From the cell containing the given text, extract its center point as (x, y) coordinate. 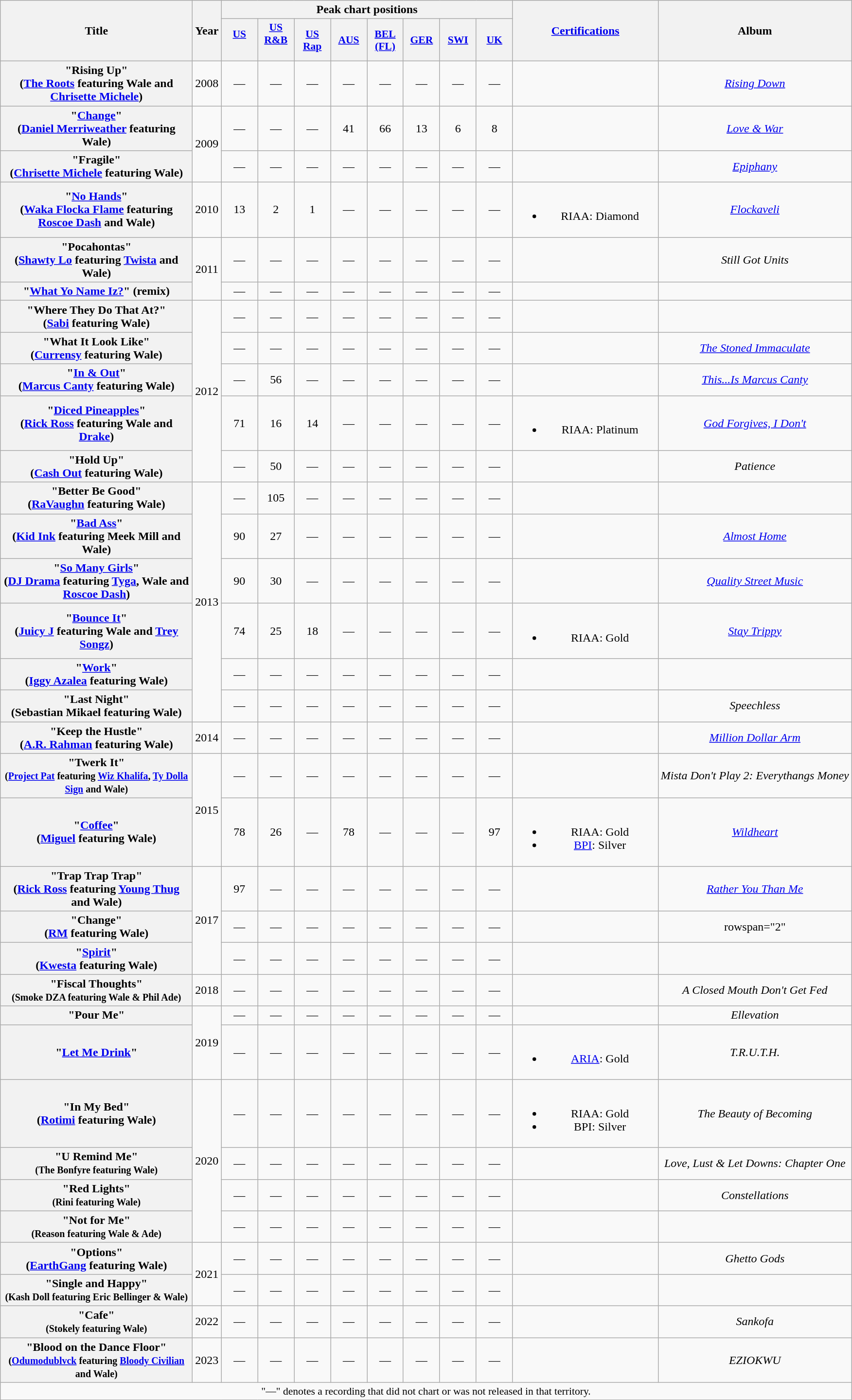
AUS (349, 40)
Love & War (755, 128)
Wildheart (755, 832)
6 (458, 128)
"Not for Me"(Reason featuring Wale & Ade) (96, 1227)
Still Got Units (755, 260)
EZIOKWU (755, 1360)
"Rising Up"(The Roots featuring Wale and Chrisette Michele) (96, 83)
74 (239, 630)
2012 (207, 391)
"Single and Happy"(Kash Doll featuring Eric Bellinger & Wale) (96, 1290)
Year (207, 31)
"In & Out"(Marcus Canty featuring Wale) (96, 379)
USR&B (276, 40)
1 (312, 210)
Almost Home (755, 536)
T.R.U.T.H. (755, 1052)
2009 (207, 144)
Ellevation (755, 1015)
A Closed Mouth Don't Get Fed (755, 990)
Sankofa (755, 1321)
"Change"(RM featuring Wale) (96, 927)
Constellations (755, 1195)
"Bounce It"(Juicy J featuring Wale and Trey Songz) (96, 630)
God Forgives, I Don't (755, 423)
Title (96, 31)
"Options"(EarthGang featuring Wale) (96, 1258)
"Work"(Iggy Azalea featuring Wale) (96, 674)
"Spirit"(Kwesta featuring Wale) (96, 958)
"Pocahontas"(Shawty Lo featuring Twista and Wale) (96, 260)
8 (494, 128)
Epiphany (755, 166)
GER (421, 40)
2017 (207, 920)
Patience (755, 466)
2020 (207, 1161)
RIAA: Gold (586, 630)
"Bad Ass"(Kid Ink featuring Meek Mill and Wale) (96, 536)
Ghetto Gods (755, 1258)
"Change"(Daniel Merriweather featuring Wale) (96, 128)
"Cafe"(Stokely featuring Wale) (96, 1321)
Mista Don't Play 2: Everythangs Money (755, 776)
41 (349, 128)
"Where They Do That At?"(Sabi featuring Wale) (96, 316)
The Stoned Immaculate (755, 348)
"What Yo Name Iz?" (remix) (96, 291)
"Better Be Good"(RaVaughn featuring Wale) (96, 498)
2021 (207, 1274)
The Beauty of Becoming (755, 1113)
"Twerk It" (Project Pat featuring Wiz Khalifa, Ty Dolla Sign and Wale) (96, 776)
ARIA: Gold (586, 1052)
Rising Down (755, 83)
"Pour Me" (96, 1015)
RIAA: Platinum (586, 423)
US (239, 40)
Rather You Than Me (755, 889)
Quality Street Music (755, 581)
Certifications (586, 31)
"Blood on the Dance Floor"(Odumodublvck featuring Bloody Civilian and Wale) (96, 1360)
26 (276, 832)
"Fragile"(Chrisette Michele featuring Wale) (96, 166)
105 (276, 498)
25 (276, 630)
2 (276, 210)
30 (276, 581)
14 (312, 423)
Album (755, 31)
18 (312, 630)
"Trap Trap Trap"(Rick Ross featuring Young Thug and Wale) (96, 889)
"Fiscal Thoughts"(Smoke DZA featuring Wale & Phil Ade) (96, 990)
"Red Lights"(Rini featuring Wale) (96, 1195)
Million Dollar Arm (755, 737)
Speechless (755, 705)
SWI (458, 40)
2019 (207, 1043)
RIAA: Diamond (586, 210)
"So Many Girls"(DJ Drama featuring Tyga, Wale and Roscoe Dash) (96, 581)
"Let Me Drink" (96, 1052)
"Diced Pineapples"(Rick Ross featuring Wale and Drake) (96, 423)
66 (385, 128)
2023 (207, 1360)
2022 (207, 1321)
USRap (312, 40)
UK (494, 40)
2008 (207, 83)
"Last Night"(Sebastian Mikael featuring Wale) (96, 705)
Peak chart positions (367, 10)
Flockaveli (755, 210)
This...Is Marcus Canty (755, 379)
2018 (207, 990)
2015 (207, 810)
"No Hands"(Waka Flocka Flame featuring Roscoe Dash and Wale) (96, 210)
27 (276, 536)
BEL (FL) (385, 40)
"In My Bed"(Rotimi featuring Wale) (96, 1113)
2010 (207, 210)
71 (239, 423)
rowspan="2" (755, 927)
"What It Look Like"(Currensy featuring Wale) (96, 348)
16 (276, 423)
"Hold Up"(Cash Out featuring Wale) (96, 466)
Stay Trippy (755, 630)
"Keep the Hustle"(A.R. Rahman featuring Wale) (96, 737)
2014 (207, 737)
"Coffee"(Miguel featuring Wale) (96, 832)
56 (276, 379)
Love, Lust & Let Downs: Chapter One (755, 1164)
"U Remind Me"(The Bonfyre featuring Wale) (96, 1164)
"—" denotes a recording that did not chart or was not released in that territory. (426, 1391)
2013 (207, 602)
50 (276, 466)
2011 (207, 269)
